Capture the cell that displays the provided text and extract its (X, Y) central coordinate. 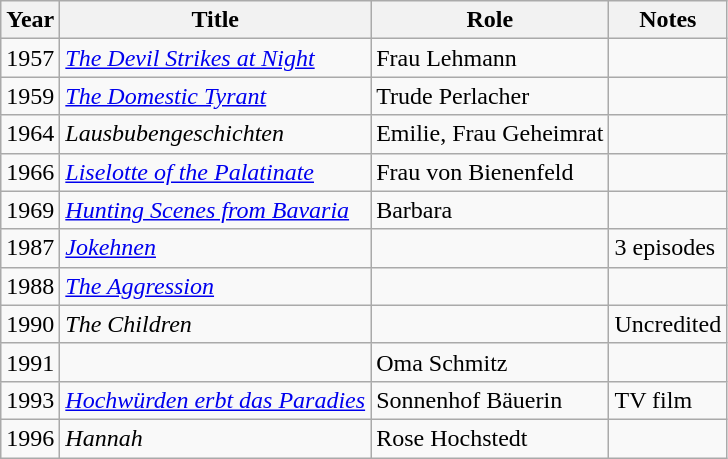
TV film (668, 400)
Jokehnen (216, 248)
The Aggression (216, 286)
1996 (30, 438)
Hunting Scenes from Bavaria (216, 210)
1964 (30, 134)
1987 (30, 248)
Rose Hochstedt (490, 438)
1957 (30, 58)
1993 (30, 400)
Sonnenhof Bäuerin (490, 400)
The Domestic Tyrant (216, 96)
1966 (30, 172)
Role (490, 20)
1959 (30, 96)
Frau Lehmann (490, 58)
Hochwürden erbt das Paradies (216, 400)
1988 (30, 286)
The Devil Strikes at Night (216, 58)
3 episodes (668, 248)
Year (30, 20)
Lausbubengeschichten (216, 134)
Trude Perlacher (490, 96)
Uncredited (668, 324)
Oma Schmitz (490, 362)
Emilie, Frau Geheimrat (490, 134)
Frau von Bienenfeld (490, 172)
1990 (30, 324)
Liselotte of the Palatinate (216, 172)
Barbara (490, 210)
Title (216, 20)
1969 (30, 210)
The Children (216, 324)
1991 (30, 362)
Hannah (216, 438)
Notes (668, 20)
